From the cell containing the given text, extract its center point as (X, Y) coordinate. 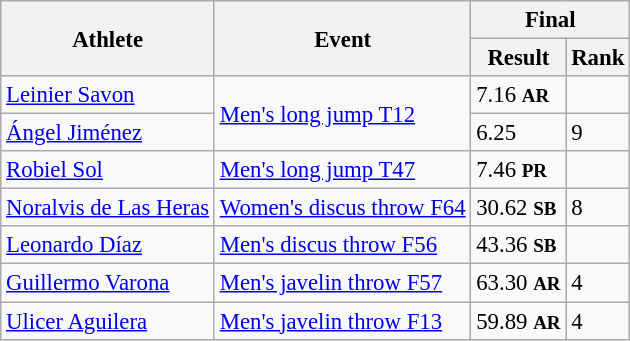
Men's javelin throw F57 (342, 283)
Men's long jump T12 (342, 114)
Rank (598, 58)
Women's discus throw F64 (342, 208)
Leinier Savon (108, 95)
30.62 SB (518, 208)
Result (518, 58)
Final (550, 20)
43.36 SB (518, 245)
9 (598, 133)
Event (342, 38)
8 (598, 208)
Ángel Jiménez (108, 133)
7.46 PR (518, 170)
Men's javelin throw F13 (342, 321)
Noralvis de Las Heras (108, 208)
59.89 AR (518, 321)
6.25 (518, 133)
63.30 AR (518, 283)
Robiel Sol (108, 170)
7.16 AR (518, 95)
Athlete (108, 38)
Ulicer Aguilera (108, 321)
Men's long jump T47 (342, 170)
Men's discus throw F56 (342, 245)
Guillermo Varona (108, 283)
Leonardo Díaz (108, 245)
